Find where the given text appears and provide that cell's center as (X, Y) coordinate. 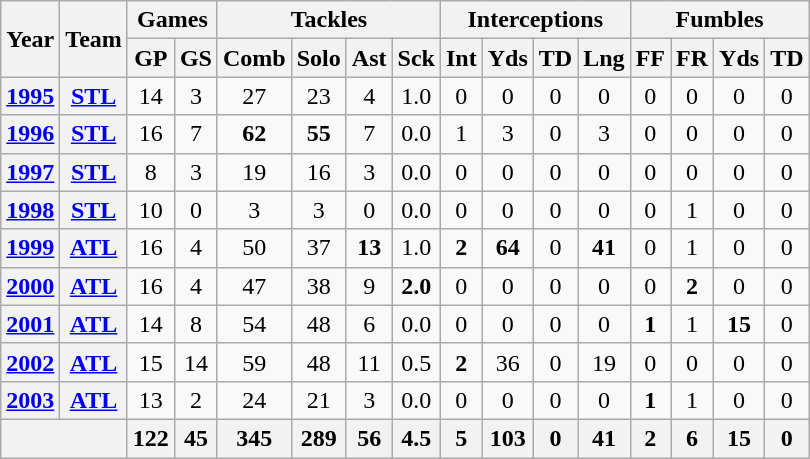
Comb (254, 58)
1998 (30, 210)
289 (318, 438)
23 (318, 96)
2000 (30, 286)
27 (254, 96)
Int (461, 58)
64 (508, 248)
Solo (318, 58)
FR (692, 58)
1996 (30, 134)
62 (254, 134)
1995 (30, 96)
GS (196, 58)
2001 (30, 324)
4.5 (416, 438)
37 (318, 248)
2.0 (416, 286)
Fumbles (720, 20)
45 (196, 438)
Ast (369, 58)
2003 (30, 400)
47 (254, 286)
Games (172, 20)
122 (150, 438)
2002 (30, 362)
Lng (604, 58)
50 (254, 248)
5 (461, 438)
56 (369, 438)
Interceptions (535, 20)
54 (254, 324)
21 (318, 400)
55 (318, 134)
10 (150, 210)
103 (508, 438)
345 (254, 438)
FF (650, 58)
11 (369, 362)
38 (318, 286)
Sck (416, 58)
24 (254, 400)
GP (150, 58)
59 (254, 362)
1997 (30, 172)
9 (369, 286)
Team (94, 39)
0.5 (416, 362)
Tackles (328, 20)
1999 (30, 248)
Year (30, 39)
36 (508, 362)
